Detect which cell encompasses the target text, then output its [x, y] center coordinate. 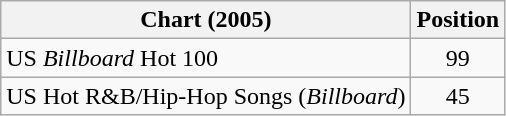
99 [458, 58]
Position [458, 20]
US Hot R&B/Hip-Hop Songs (Billboard) [206, 96]
Chart (2005) [206, 20]
45 [458, 96]
US Billboard Hot 100 [206, 58]
